From the cell containing the given text, extract its center point as (X, Y) coordinate. 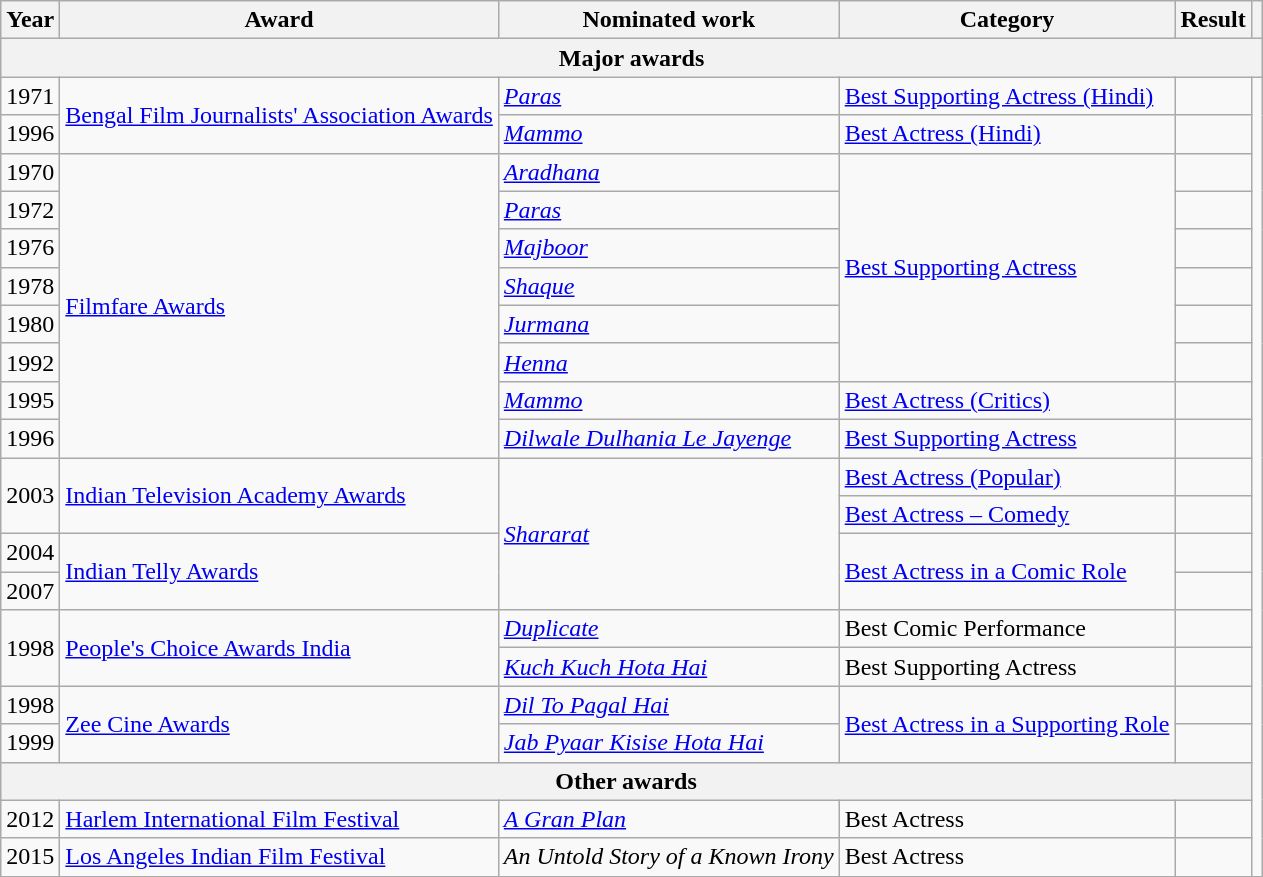
Harlem International Film Festival (280, 819)
People's Choice Awards India (280, 648)
Jab Pyaar Kisise Hota Hai (668, 743)
Los Angeles Indian Film Festival (280, 857)
2003 (30, 496)
1992 (30, 362)
Henna (668, 362)
Best Actress (Hindi) (1007, 134)
Best Supporting Actress (Hindi) (1007, 96)
Jurmana (668, 324)
Duplicate (668, 629)
A Gran Plan (668, 819)
Year (30, 20)
Best Actress (Popular) (1007, 477)
1999 (30, 743)
An Untold Story of a Known Irony (668, 857)
Award (280, 20)
Bengal Film Journalists' Association Awards (280, 115)
Major awards (632, 58)
Filmfare Awards (280, 305)
Dil To Pagal Hai (668, 705)
Result (1213, 20)
Best Actress in a Comic Role (1007, 572)
1976 (30, 248)
1980 (30, 324)
Aradhana (668, 172)
Best Actress in a Supporting Role (1007, 724)
2015 (30, 857)
Shaque (668, 286)
1995 (30, 400)
1978 (30, 286)
Zee Cine Awards (280, 724)
Best Actress (Critics) (1007, 400)
Indian Telly Awards (280, 572)
Best Actress – Comedy (1007, 515)
2007 (30, 591)
Kuch Kuch Hota Hai (668, 667)
Dilwale Dulhania Le Jayenge (668, 438)
1972 (30, 210)
Nominated work (668, 20)
Best Comic Performance (1007, 629)
2012 (30, 819)
Shararat (668, 534)
Other awards (626, 781)
2004 (30, 553)
1971 (30, 96)
Indian Television Academy Awards (280, 496)
1970 (30, 172)
Majboor (668, 248)
Category (1007, 20)
